Output the [X, Y] coordinate of the center of the cell containing the given text.  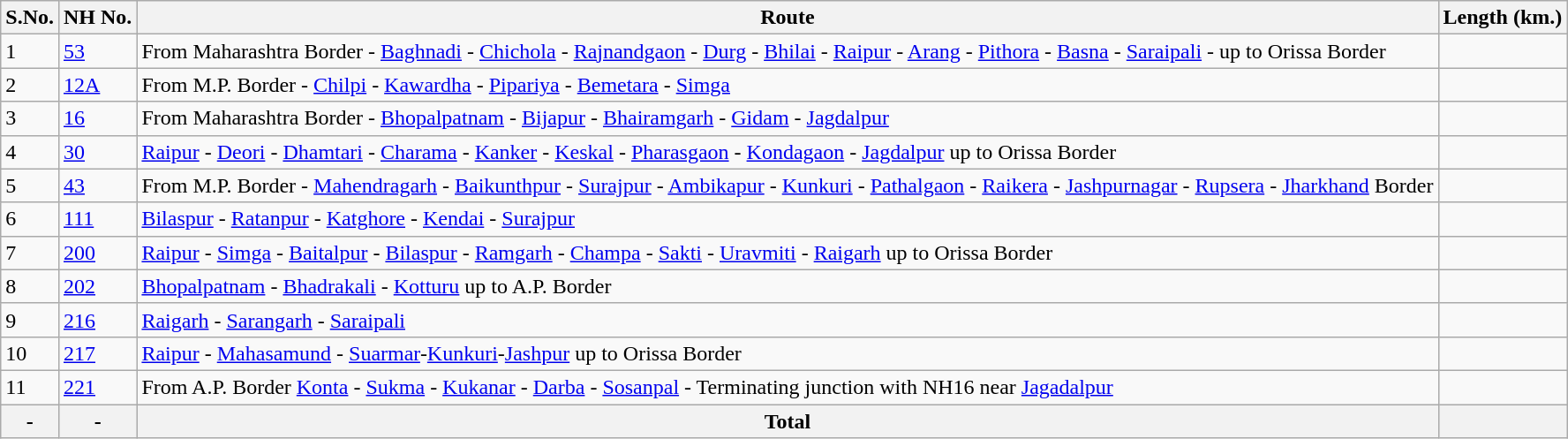
3 [30, 118]
16 [97, 118]
Raipur - Mahasamund - Suarmar-Kunkuri-Jashpur up to Orissa Border [788, 353]
6 [30, 219]
NH No. [97, 18]
11 [30, 387]
Length (km.) [1503, 18]
Raipur - Simga - Baitalpur - Bilaspur - Ramgarh - Champa - Sakti - Uravmiti - Raigarh up to Orissa Border [788, 253]
202 [97, 286]
Total [788, 421]
Route [788, 18]
From Maharashtra Border - Bhopalpatnam - Bijapur - Bhairamgarh - Gidam - Jagdalpur [788, 118]
43 [97, 185]
200 [97, 253]
8 [30, 286]
10 [30, 353]
12A [97, 85]
2 [30, 85]
Raipur - Deori - Dhamtari - Charama - Kanker - Keskal - Pharasgaon - Kondagaon - Jagdalpur up to Orissa Border [788, 152]
Bhopalpatnam - Bhadrakali - Kotturu up to A.P. Border [788, 286]
From M.P. Border - Mahendragarh - Baikunthpur - Surajpur - Ambikapur - Kunkuri - Pathalgaon - Raikera - Jashpurnagar - Rupsera - Jharkhand Border [788, 185]
S.No. [30, 18]
From M.P. Border - Chilpi - Kawardha - Pipariya - Bemetara - Simga [788, 85]
217 [97, 353]
7 [30, 253]
From Maharashtra Border - Baghnadi - Chichola - Rajnandgaon - Durg - Bhilai - Raipur - Arang - Pithora - Basna - Saraipali - up to Orissa Border [788, 51]
53 [97, 51]
30 [97, 152]
From A.P. Border Konta - Sukma - Kukanar - Darba - Sosanpal - Terminating junction with NH16 near Jagadalpur [788, 387]
Raigarh - Sarangarh - Saraipali [788, 320]
221 [97, 387]
1 [30, 51]
5 [30, 185]
111 [97, 219]
4 [30, 152]
Bilaspur - Ratanpur - Katghore - Kendai - Surajpur [788, 219]
216 [97, 320]
9 [30, 320]
